From the cell containing the given text, extract its center point as (X, Y) coordinate. 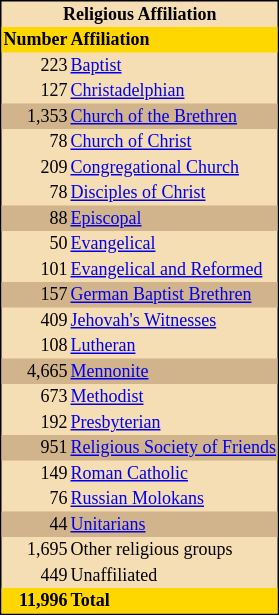
50 (36, 244)
127 (36, 91)
Christadelphian (173, 91)
76 (36, 499)
157 (36, 295)
Methodist (173, 397)
Disciples of Christ (173, 193)
Roman Catholic (173, 473)
673 (36, 397)
Baptist (173, 65)
209 (36, 167)
223 (36, 65)
Unitarians (173, 525)
Religious Society of Friends (173, 448)
Congregational Church (173, 167)
Mennonite (173, 371)
Jehovah's Witnesses (173, 321)
Other religious groups (173, 550)
Evangelical (173, 244)
Religious Affiliation (140, 15)
409 (36, 321)
Presbyterian (173, 423)
Unaffiliated (173, 575)
449 (36, 575)
Number (36, 40)
11,996 (36, 601)
Episcopal (173, 219)
4,665 (36, 371)
149 (36, 473)
951 (36, 448)
Russian Molokans (173, 499)
1,695 (36, 550)
Total (173, 601)
Church of the Brethren (173, 117)
Lutheran (173, 346)
Church of Christ (173, 142)
Evangelical and Reformed (173, 269)
44 (36, 525)
108 (36, 346)
German Baptist Brethren (173, 295)
1,353 (36, 117)
192 (36, 423)
Affiliation (173, 40)
101 (36, 269)
88 (36, 219)
